Find where the given text appears and provide that cell's center as (x, y) coordinate. 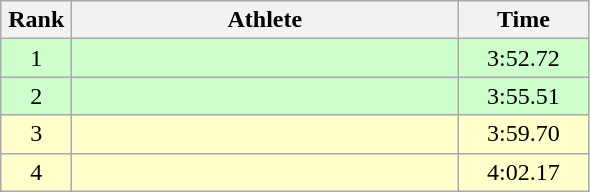
4 (36, 172)
Time (524, 20)
4:02.17 (524, 172)
3 (36, 134)
3:59.70 (524, 134)
Rank (36, 20)
3:55.51 (524, 96)
Athlete (265, 20)
3:52.72 (524, 58)
1 (36, 58)
2 (36, 96)
